Find where the given text appears and provide that cell's center as [x, y] coordinate. 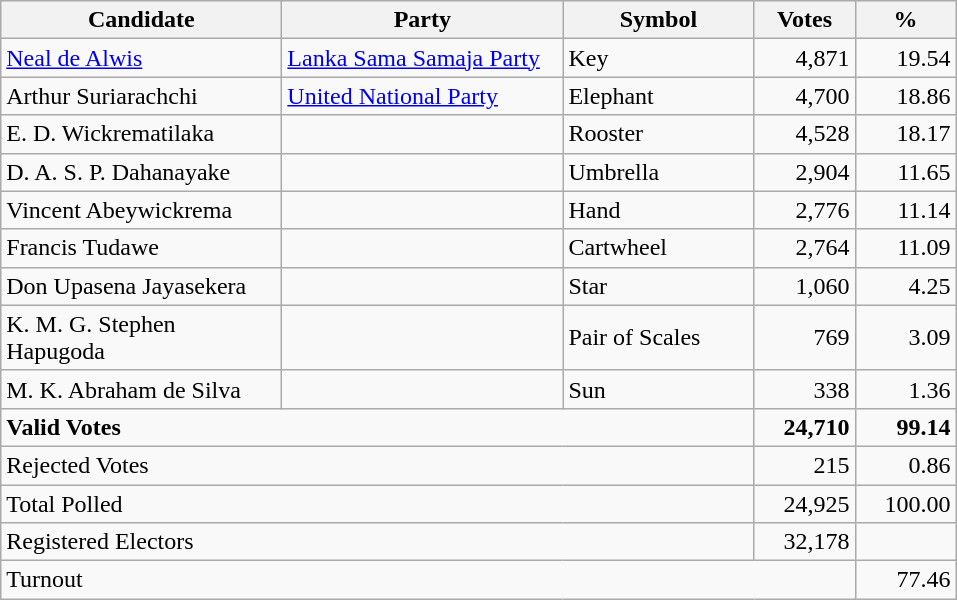
19.54 [906, 58]
E. D. Wickrematilaka [142, 134]
Symbol [658, 20]
4,871 [804, 58]
Sun [658, 389]
Total Polled [378, 503]
4,528 [804, 134]
18.86 [906, 96]
2,764 [804, 248]
Arthur Suriarachchi [142, 96]
Hand [658, 210]
United National Party [422, 96]
32,178 [804, 542]
Rejected Votes [378, 465]
Party [422, 20]
0.86 [906, 465]
769 [804, 338]
Registered Electors [378, 542]
Neal de Alwis [142, 58]
24,925 [804, 503]
M. K. Abraham de Silva [142, 389]
11.65 [906, 172]
1,060 [804, 286]
Valid Votes [378, 427]
24,710 [804, 427]
215 [804, 465]
3.09 [906, 338]
Candidate [142, 20]
18.17 [906, 134]
Lanka Sama Samaja Party [422, 58]
99.14 [906, 427]
K. M. G. Stephen Hapugoda [142, 338]
338 [804, 389]
Turnout [428, 580]
Vincent Abeywickrema [142, 210]
Elephant [658, 96]
Francis Tudawe [142, 248]
D. A. S. P. Dahanayake [142, 172]
Don Upasena Jayasekera [142, 286]
Umbrella [658, 172]
Star [658, 286]
4.25 [906, 286]
11.14 [906, 210]
1.36 [906, 389]
Votes [804, 20]
11.09 [906, 248]
100.00 [906, 503]
% [906, 20]
Pair of Scales [658, 338]
2,776 [804, 210]
77.46 [906, 580]
Rooster [658, 134]
4,700 [804, 96]
Cartwheel [658, 248]
Key [658, 58]
2,904 [804, 172]
